Capture the cell that displays the provided text and extract its [x, y] central coordinate. 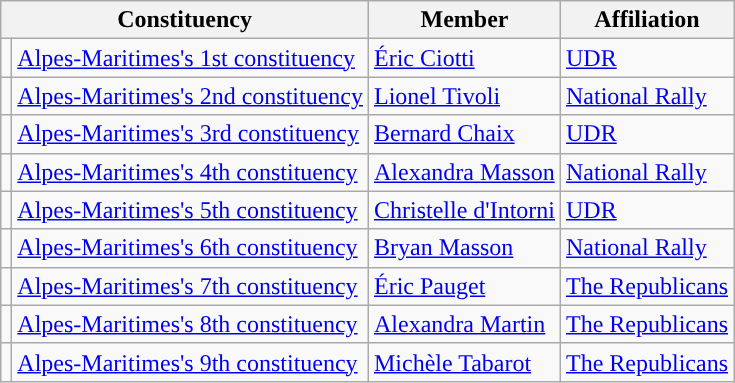
Éric Pauget [464, 286]
Alpes-Maritimes's 7th constituency [190, 286]
Alpes-Maritimes's 2nd constituency [190, 96]
Michèle Tabarot [464, 362]
Alpes-Maritimes's 3rd constituency [190, 134]
Constituency [185, 20]
Alpes-Maritimes's 5th constituency [190, 210]
Alpes-Maritimes's 8th constituency [190, 324]
Alpes-Maritimes's 9th constituency [190, 362]
Member [464, 20]
Christelle d'Intorni [464, 210]
Lionel Tivoli [464, 96]
Bernard Chaix [464, 134]
Alpes-Maritimes's 1st constituency [190, 58]
Alexandra Martin [464, 324]
Alexandra Masson [464, 172]
Éric Ciotti [464, 58]
Alpes-Maritimes's 4th constituency [190, 172]
Affiliation [648, 20]
Bryan Masson [464, 248]
Alpes-Maritimes's 6th constituency [190, 248]
